For the text-containing cell, return its midpoint in (x, y) coordinate format. 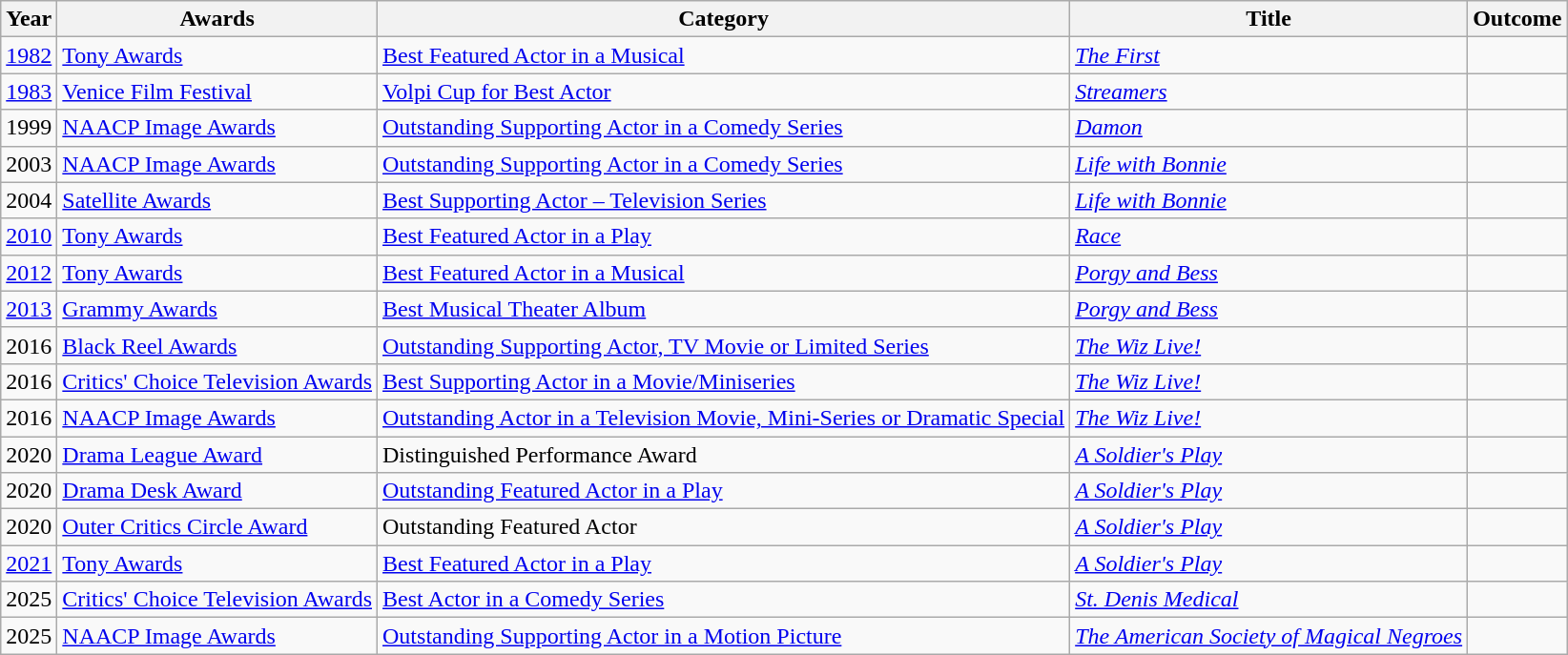
Outstanding Featured Actor in a Play (724, 491)
Venice Film Festival (217, 92)
2003 (29, 164)
St. Denis Medical (1269, 600)
Year (29, 19)
1999 (29, 128)
2010 (29, 236)
Best Musical Theater Album (724, 309)
Best Supporting Actor – Television Series (724, 200)
Streamers (1269, 92)
2012 (29, 273)
Grammy Awards (217, 309)
Best Supporting Actor in a Movie/Miniseries (724, 381)
The American Society of Magical Negroes (1269, 636)
Satellite Awards (217, 200)
1983 (29, 92)
Title (1269, 19)
Best Actor in a Comedy Series (724, 600)
Damon (1269, 128)
Outstanding Supporting Actor, TV Movie or Limited Series (724, 345)
2004 (29, 200)
Outstanding Featured Actor (724, 527)
Volpi Cup for Best Actor (724, 92)
Distinguished Performance Award (724, 455)
1982 (29, 55)
Outcome (1517, 19)
Outstanding Actor in a Television Movie, Mini-Series or Dramatic Special (724, 418)
Drama Desk Award (217, 491)
2013 (29, 309)
2021 (29, 563)
Black Reel Awards (217, 345)
Outstanding Supporting Actor in a Motion Picture (724, 636)
Awards (217, 19)
Drama League Award (217, 455)
Outer Critics Circle Award (217, 527)
Race (1269, 236)
Category (724, 19)
The First (1269, 55)
